For the text-containing cell, return its midpoint in [x, y] coordinate format. 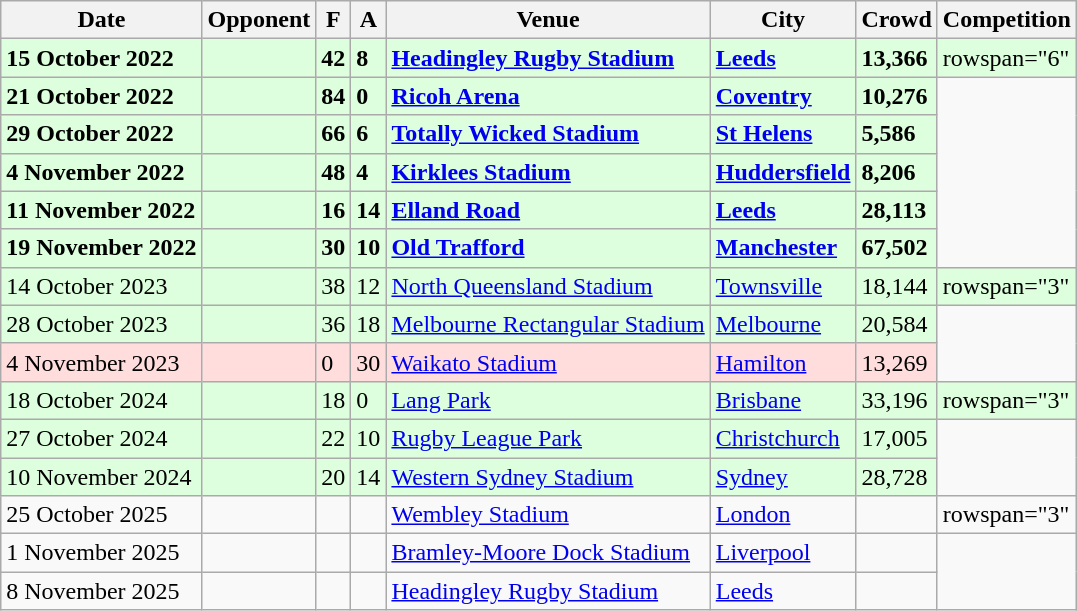
Waikato Stadium [548, 362]
Melbourne Rectangular Stadium [548, 324]
Coventry [783, 96]
North Queensland Stadium [548, 286]
20,584 [896, 324]
Christchurch [783, 438]
13,366 [896, 58]
8,206 [896, 172]
22 [334, 438]
8 [368, 58]
14 October 2023 [102, 286]
18 October 2024 [102, 400]
4 November 2023 [102, 362]
Competition [1006, 20]
A [368, 20]
12 [368, 286]
10 November 2024 [102, 477]
27 October 2024 [102, 438]
11 November 2022 [102, 210]
Elland Road [548, 210]
28 October 2023 [102, 324]
4 [368, 172]
Rugby League Park [548, 438]
38 [334, 286]
Wembley Stadium [548, 515]
City [783, 20]
Old Trafford [548, 248]
London [783, 515]
17,005 [896, 438]
5,586 [896, 134]
1 November 2025 [102, 553]
8 November 2025 [102, 591]
6 [368, 134]
Liverpool [783, 553]
18,144 [896, 286]
13,269 [896, 362]
84 [334, 96]
48 [334, 172]
Manchester [783, 248]
28,728 [896, 477]
36 [334, 324]
Kirklees Stadium [548, 172]
33,196 [896, 400]
Date [102, 20]
Venue [548, 20]
Ricoh Arena [548, 96]
St Helens [783, 134]
F [334, 20]
15 October 2022 [102, 58]
28,113 [896, 210]
42 [334, 58]
Sydney [783, 477]
Townsville [783, 286]
Opponent [259, 20]
25 October 2025 [102, 515]
Western Sydney Stadium [548, 477]
Melbourne [783, 324]
19 November 2022 [102, 248]
4 November 2022 [102, 172]
Hamilton [783, 362]
Brisbane [783, 400]
Totally Wicked Stadium [548, 134]
rowspan="6" [1006, 58]
10,276 [896, 96]
20 [334, 477]
Lang Park [548, 400]
16 [334, 210]
Crowd [896, 20]
Bramley-Moore Dock Stadium [548, 553]
29 October 2022 [102, 134]
21 October 2022 [102, 96]
66 [334, 134]
67,502 [896, 248]
Huddersfield [783, 172]
